Provide the [x, y] coordinate of the cell's center where the given text is located.  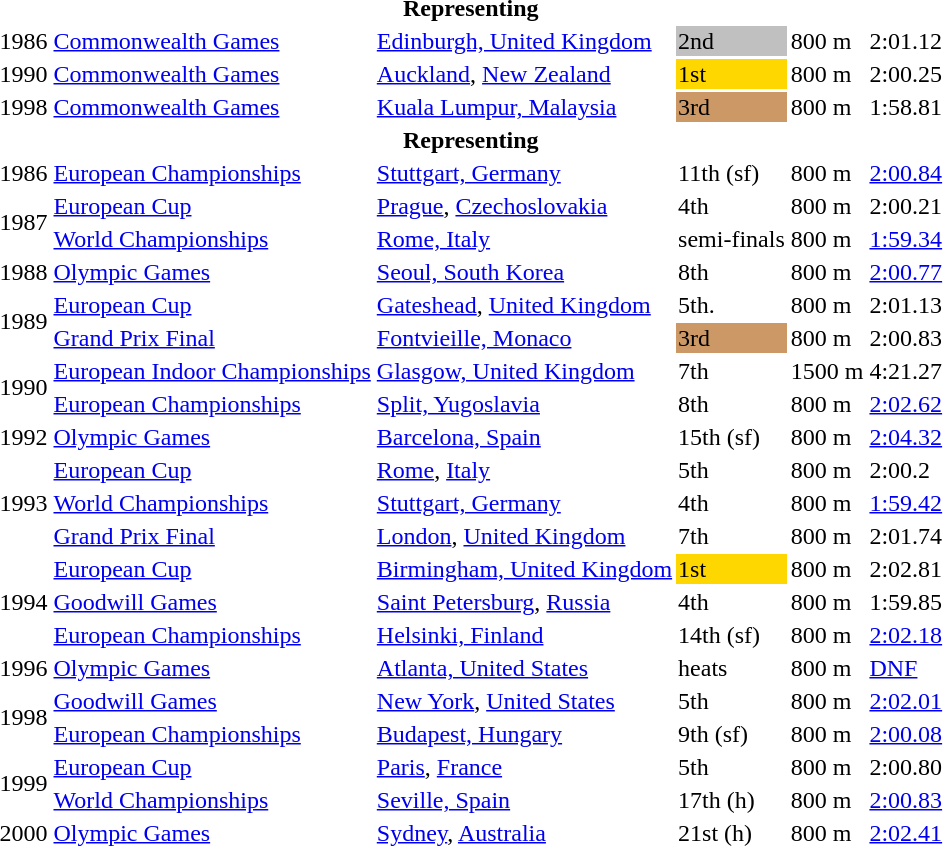
Fontvieille, Monaco [524, 338]
1500 m [827, 371]
5th. [732, 305]
Auckland, New Zealand [524, 74]
Helsinki, Finland [524, 635]
New York, United States [524, 701]
Budapest, Hungary [524, 734]
11th (sf) [732, 173]
15th (sf) [732, 437]
Paris, France [524, 767]
17th (h) [732, 800]
Seoul, South Korea [524, 272]
Split, Yugoslavia [524, 404]
heats [732, 668]
London, United Kingdom [524, 536]
Atlanta, United States [524, 668]
Gateshead, United Kingdom [524, 305]
Glasgow, United Kingdom [524, 371]
2nd [732, 41]
14th (sf) [732, 635]
Birmingham, United Kingdom [524, 569]
Kuala Lumpur, Malaysia [524, 107]
semi-finals [732, 239]
Prague, Czechoslovakia [524, 206]
Barcelona, Spain [524, 437]
Saint Petersburg, Russia [524, 602]
9th (sf) [732, 734]
Edinburgh, United Kingdom [524, 41]
European Indoor Championships [212, 371]
Seville, Spain [524, 800]
